Scan for the cell matching the given text and deliver its [x, y] coordinate at center. 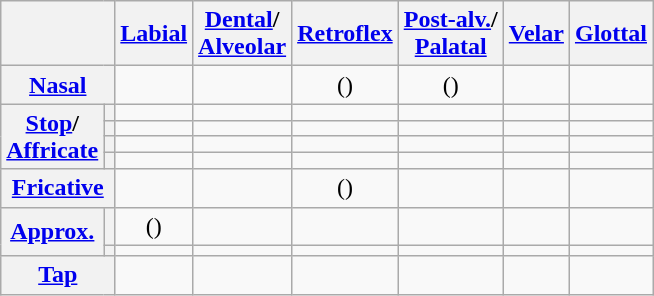
Retroflex [346, 34]
Fricative [58, 188]
Velar [536, 34]
Nasal [58, 85]
Stop/Affricate [52, 136]
Approx. [52, 232]
Dental/Alveolar [242, 34]
Labial [154, 34]
Tap [58, 275]
Post-alv./Palatal [450, 34]
Glottal [610, 34]
